Return (x, y) of the center of cell containing provided text 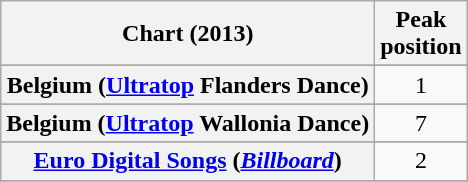
Euro Digital Songs (Billboard) (188, 161)
Chart (2013) (188, 34)
1 (421, 85)
7 (421, 123)
Belgium (Ultratop Flanders Dance) (188, 85)
Peakposition (421, 34)
Belgium (Ultratop Wallonia Dance) (188, 123)
2 (421, 161)
